For the text-containing cell, return its midpoint in [X, Y] coordinate format. 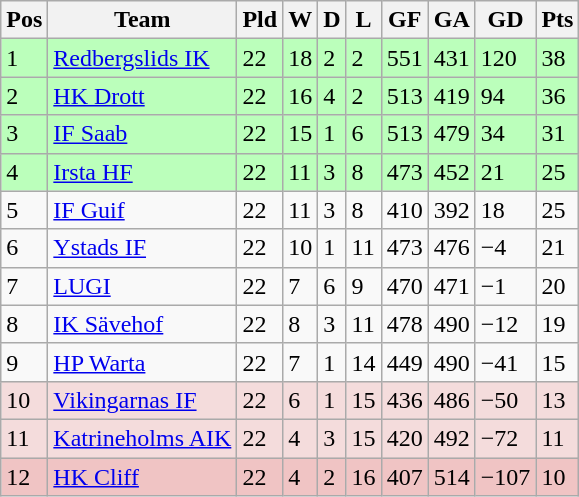
431 [452, 58]
Team [142, 20]
−50 [506, 400]
GF [404, 20]
−4 [506, 248]
HP Warta [142, 362]
36 [558, 96]
94 [506, 96]
HK Drott [142, 96]
436 [404, 400]
476 [452, 248]
34 [506, 134]
12 [24, 477]
Irsta HF [142, 172]
470 [404, 286]
479 [452, 134]
392 [452, 210]
492 [452, 438]
Pld [260, 20]
31 [558, 134]
Pts [558, 20]
407 [404, 477]
GD [506, 20]
GA [452, 20]
486 [452, 400]
Katrineholms AIK [142, 438]
420 [404, 438]
514 [452, 477]
551 [404, 58]
478 [404, 324]
D [332, 20]
20 [558, 286]
−41 [506, 362]
−107 [506, 477]
14 [364, 362]
W [300, 20]
Vikingarnas IF [142, 400]
−1 [506, 286]
Pos [24, 20]
452 [452, 172]
449 [404, 362]
IF Saab [142, 134]
−12 [506, 324]
38 [558, 58]
Ystads IF [142, 248]
Redbergslids IK [142, 58]
419 [452, 96]
L [364, 20]
IF Guif [142, 210]
19 [558, 324]
HK Cliff [142, 477]
LUGI [142, 286]
5 [24, 210]
120 [506, 58]
13 [558, 400]
IK Sävehof [142, 324]
410 [404, 210]
−72 [506, 438]
471 [452, 286]
